Provide the (X, Y) coordinate of the cell's center where the given text is located.  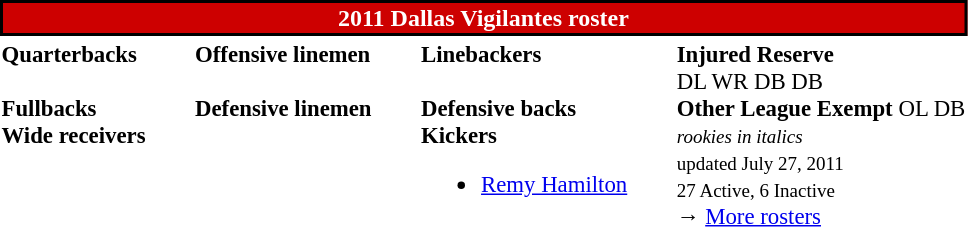
2011 Dallas Vigilantes roster (484, 18)
